Capture the cell that displays the provided text and extract its [x, y] central coordinate. 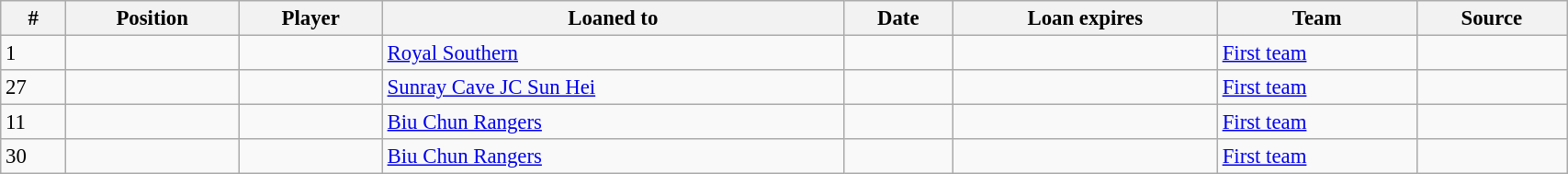
Loaned to [613, 18]
Player [310, 18]
1 [33, 53]
Royal Southern [613, 53]
Loan expires [1085, 18]
Source [1492, 18]
Position [152, 18]
30 [33, 157]
Sunray Cave JC Sun Hei [613, 87]
Team [1317, 18]
11 [33, 122]
27 [33, 87]
# [33, 18]
Date [898, 18]
